Detect which cell encompasses the target text, then output its (X, Y) center coordinate. 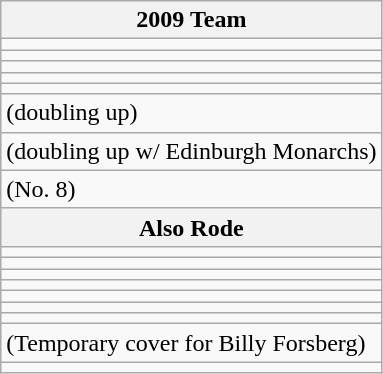
(Temporary cover for Billy Forsberg) (192, 343)
2009 Team (192, 20)
Also Rode (192, 227)
(doubling up w/ Edinburgh Monarchs) (192, 151)
(No. 8) (192, 189)
(doubling up) (192, 113)
